Detect which cell encompasses the target text, then output its [X, Y] center coordinate. 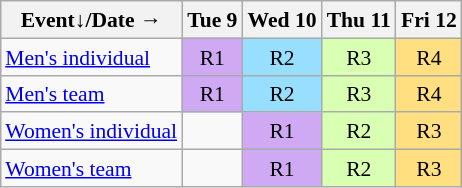
Men's team [91, 94]
Men's individual [91, 56]
Wed 10 [282, 20]
Thu 11 [359, 20]
Women's individual [91, 130]
Tue 9 [212, 20]
Fri 12 [429, 20]
Event↓/Date → [91, 20]
Women's team [91, 168]
